Identify which cell holds the provided text, then report its (x, y) central coordinate. 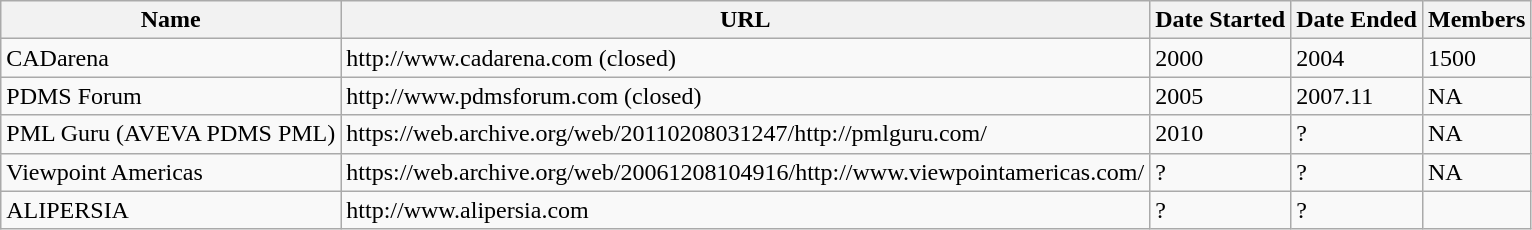
Date Ended (1357, 20)
https://web.archive.org/web/20110208031247/http://pmlguru.com/ (746, 134)
http://www.pdmsforum.com (closed) (746, 96)
1500 (1476, 58)
Members (1476, 20)
PDMS Forum (171, 96)
https://web.archive.org/web/20061208104916/http://www.viewpointamericas.com/ (746, 172)
2010 (1220, 134)
http://www.cadarena.com (closed) (746, 58)
2000 (1220, 58)
2004 (1357, 58)
ALIPERSIA (171, 210)
PML Guru (AVEVA PDMS PML) (171, 134)
Name (171, 20)
Date Started (1220, 20)
CADarena (171, 58)
URL (746, 20)
2007.11 (1357, 96)
2005 (1220, 96)
Viewpoint Americas (171, 172)
http://www.alipersia.com (746, 210)
